Detect which cell encompasses the target text, then output its [X, Y] center coordinate. 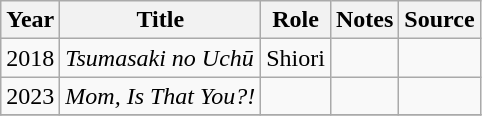
2023 [30, 96]
Role [296, 20]
Notes [364, 20]
Title [160, 20]
Tsumasaki no Uchū [160, 58]
Source [440, 20]
2018 [30, 58]
Year [30, 20]
Mom, Is That You?! [160, 96]
Shiori [296, 58]
